Identify which cell holds the provided text, then report its [X, Y] central coordinate. 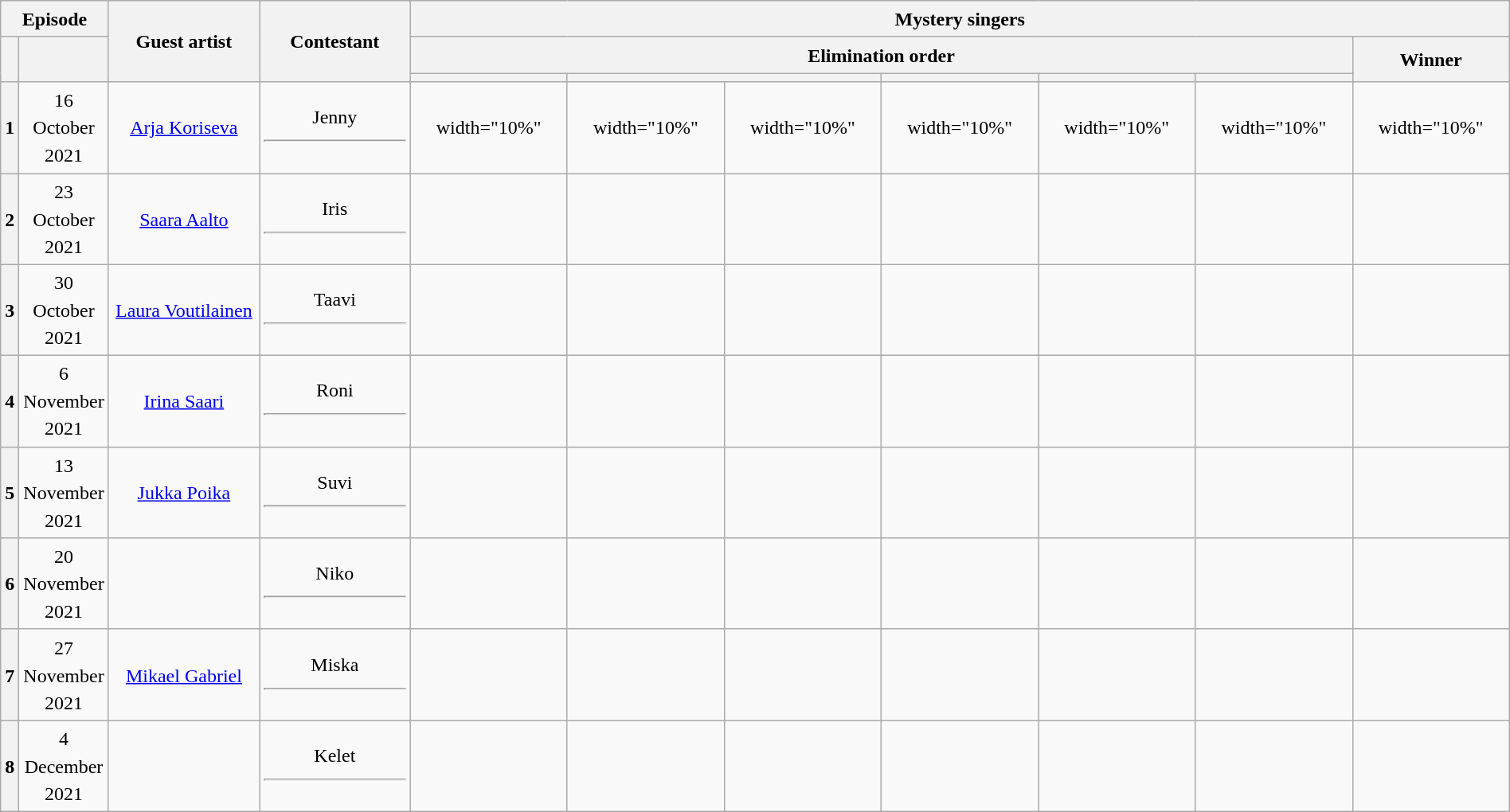
7 [10, 675]
4 [10, 401]
3 [10, 310]
Mikael Gabriel [183, 675]
Guest artist [183, 41]
Irina Saari [183, 401]
Miska [334, 675]
Arja Koriseva [183, 127]
Iris [334, 220]
Saara Aalto [183, 220]
Jukka Poika [183, 492]
16 October 2021 [64, 127]
Niko [334, 584]
Taavi [334, 310]
Episode [54, 19]
Contestant [334, 41]
30 October 2021 [64, 310]
23 October 2021 [64, 220]
Suvi [334, 492]
Kelet [334, 766]
27 November 2021 [64, 675]
5 [10, 492]
Roni [334, 401]
6 [10, 584]
1 [10, 127]
8 [10, 766]
13 November 2021 [64, 492]
20 November 2021 [64, 584]
Laura Voutilainen [183, 310]
Jenny [334, 127]
Mystery singers [960, 19]
Winner [1430, 59]
Elimination order [881, 55]
2 [10, 220]
6 November 2021 [64, 401]
4 December 2021 [64, 766]
